Return the (x, y) coordinate for the center point of the cell that contains the specified text.  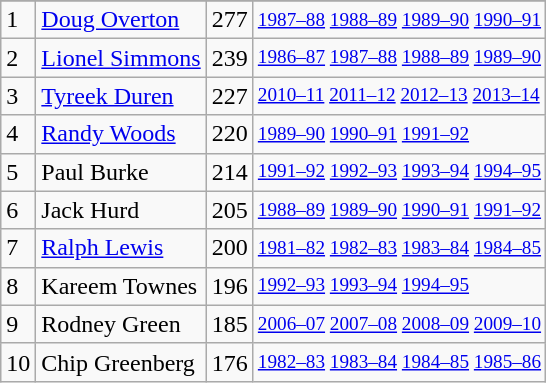
1987–88 1988–89 1989–90 1990–91 (399, 20)
1981–82 1982–83 1983–84 1984–85 (399, 248)
7 (18, 248)
1989–90 1990–91 1991–92 (399, 134)
1986–87 1987–88 1988–89 1989–90 (399, 58)
220 (230, 134)
196 (230, 286)
2010–11 2011–12 2012–13 2013–14 (399, 96)
Kareem Townes (121, 286)
Tyreek Duren (121, 96)
1988–89 1989–90 1990–91 1991–92 (399, 210)
277 (230, 20)
239 (230, 58)
200 (230, 248)
Chip Greenberg (121, 362)
1 (18, 20)
214 (230, 172)
Randy Woods (121, 134)
10 (18, 362)
Jack Hurd (121, 210)
185 (230, 324)
1991–92 1992–93 1993–94 1994–95 (399, 172)
2 (18, 58)
3 (18, 96)
5 (18, 172)
4 (18, 134)
205 (230, 210)
176 (230, 362)
1992–93 1993–94 1994–95 (399, 286)
Rodney Green (121, 324)
Paul Burke (121, 172)
227 (230, 96)
Doug Overton (121, 20)
2006–07 2007–08 2008–09 2009–10 (399, 324)
6 (18, 210)
Ralph Lewis (121, 248)
8 (18, 286)
9 (18, 324)
1982–83 1983–84 1984–85 1985–86 (399, 362)
Lionel Simmons (121, 58)
